Capture the cell that displays the provided text and extract its [x, y] central coordinate. 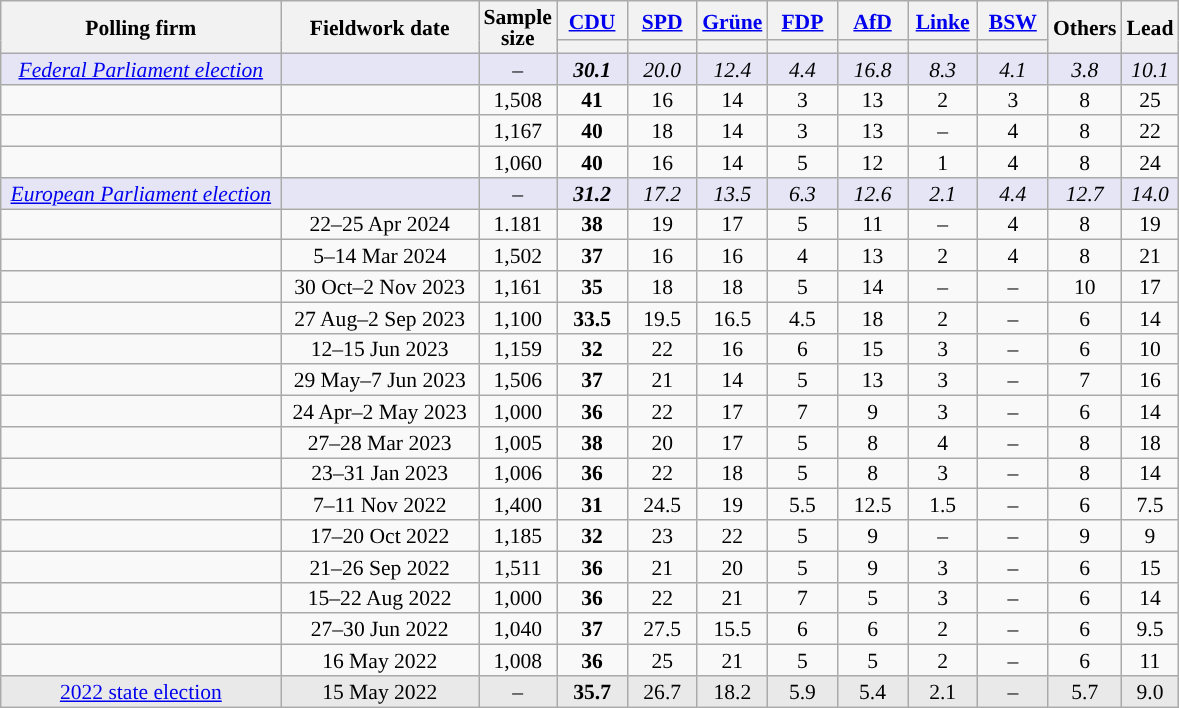
24.5 [662, 504]
1,508 [517, 100]
17–20 Oct 2022 [380, 536]
10.1 [1150, 68]
1,400 [517, 504]
Federal Parliament election [141, 68]
Linke [943, 20]
15 May 2022 [380, 692]
12.4 [732, 68]
23 [662, 536]
1,100 [517, 318]
8.3 [943, 68]
1 [943, 162]
1.181 [517, 224]
17.2 [662, 194]
35 [592, 286]
FDP [802, 20]
16 May 2022 [380, 660]
12.7 [1085, 194]
1,502 [517, 256]
7.5 [1150, 504]
1,161 [517, 286]
4.5 [802, 318]
3.8 [1085, 68]
16.5 [732, 318]
9.0 [1150, 692]
1,005 [517, 442]
Polling firm [141, 27]
20.0 [662, 68]
16.8 [872, 68]
Fieldwork date [380, 27]
6.3 [802, 194]
Others [1085, 27]
5.9 [802, 692]
33.5 [592, 318]
1,506 [517, 380]
BSW [1013, 20]
1,511 [517, 566]
31.2 [592, 194]
15.5 [732, 630]
29 May–7 Jun 2023 [380, 380]
1,040 [517, 630]
5.4 [872, 692]
15–22 Aug 2022 [380, 598]
9.5 [1150, 630]
1,159 [517, 348]
5–14 Mar 2024 [380, 256]
1,167 [517, 132]
12.6 [872, 194]
23–31 Jan 2023 [380, 474]
21–26 Sep 2022 [380, 566]
27–28 Mar 2023 [380, 442]
12–15 Jun 2023 [380, 348]
27 Aug–2 Sep 2023 [380, 318]
31 [592, 504]
1.5 [943, 504]
4.1 [1013, 68]
19.5 [662, 318]
CDU [592, 20]
1,060 [517, 162]
12 [872, 162]
1,006 [517, 474]
26.7 [662, 692]
Grüne [732, 20]
27.5 [662, 630]
14.0 [1150, 194]
1,185 [517, 536]
30 Oct–2 Nov 2023 [380, 286]
30.1 [592, 68]
24 Apr–2 May 2023 [380, 412]
2022 state election [141, 692]
27–30 Jun 2022 [380, 630]
Lead [1150, 27]
SPD [662, 20]
Samplesize [517, 27]
13.5 [732, 194]
1,008 [517, 660]
22–25 Apr 2024 [380, 224]
5.7 [1085, 692]
7–11 Nov 2022 [380, 504]
AfD [872, 20]
41 [592, 100]
35.7 [592, 692]
European Parliament election [141, 194]
24 [1150, 162]
5.5 [802, 504]
12.5 [872, 504]
18.2 [732, 692]
